Scan for the cell matching the given text and deliver its [X, Y] coordinate at center. 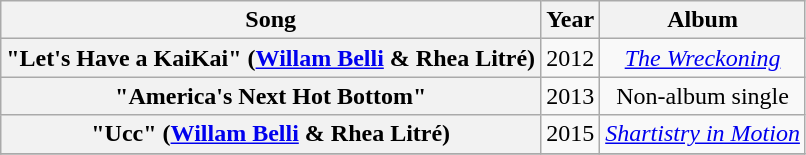
Non-album single [703, 96]
Album [703, 20]
The Wreckoning [703, 58]
Year [570, 20]
"Ucc" (Willam Belli & Rhea Litré) [271, 134]
Shartistry in Motion [703, 134]
2015 [570, 134]
2013 [570, 96]
"Let's Have a KaiKai" (Willam Belli & Rhea Litré) [271, 58]
Song [271, 20]
"America's Next Hot Bottom" [271, 96]
2012 [570, 58]
